Return (X, Y) of the center of cell containing provided text 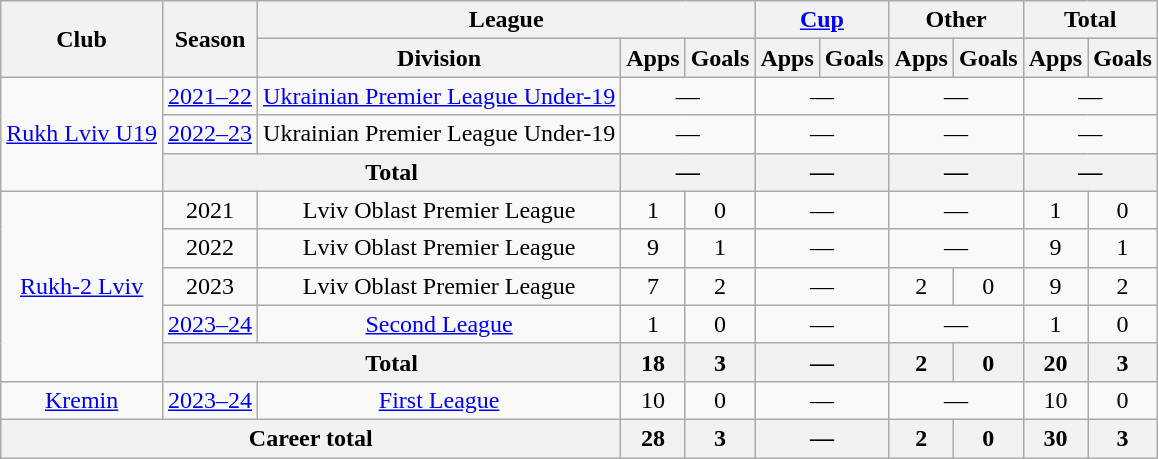
Club (82, 39)
2022 (210, 248)
30 (1055, 438)
7 (653, 286)
2021 (210, 210)
First League (440, 400)
Kremin (82, 400)
Rukh-2 Lviv (82, 286)
Second League (440, 324)
28 (653, 438)
Division (440, 58)
League (506, 20)
2022–23 (210, 134)
2021–22 (210, 96)
2023 (210, 286)
Cup (822, 20)
Rukh Lviv U19 (82, 134)
Other (956, 20)
Season (210, 39)
18 (653, 362)
Career total (311, 438)
20 (1055, 362)
